For the text-containing cell, return its midpoint in [x, y] coordinate format. 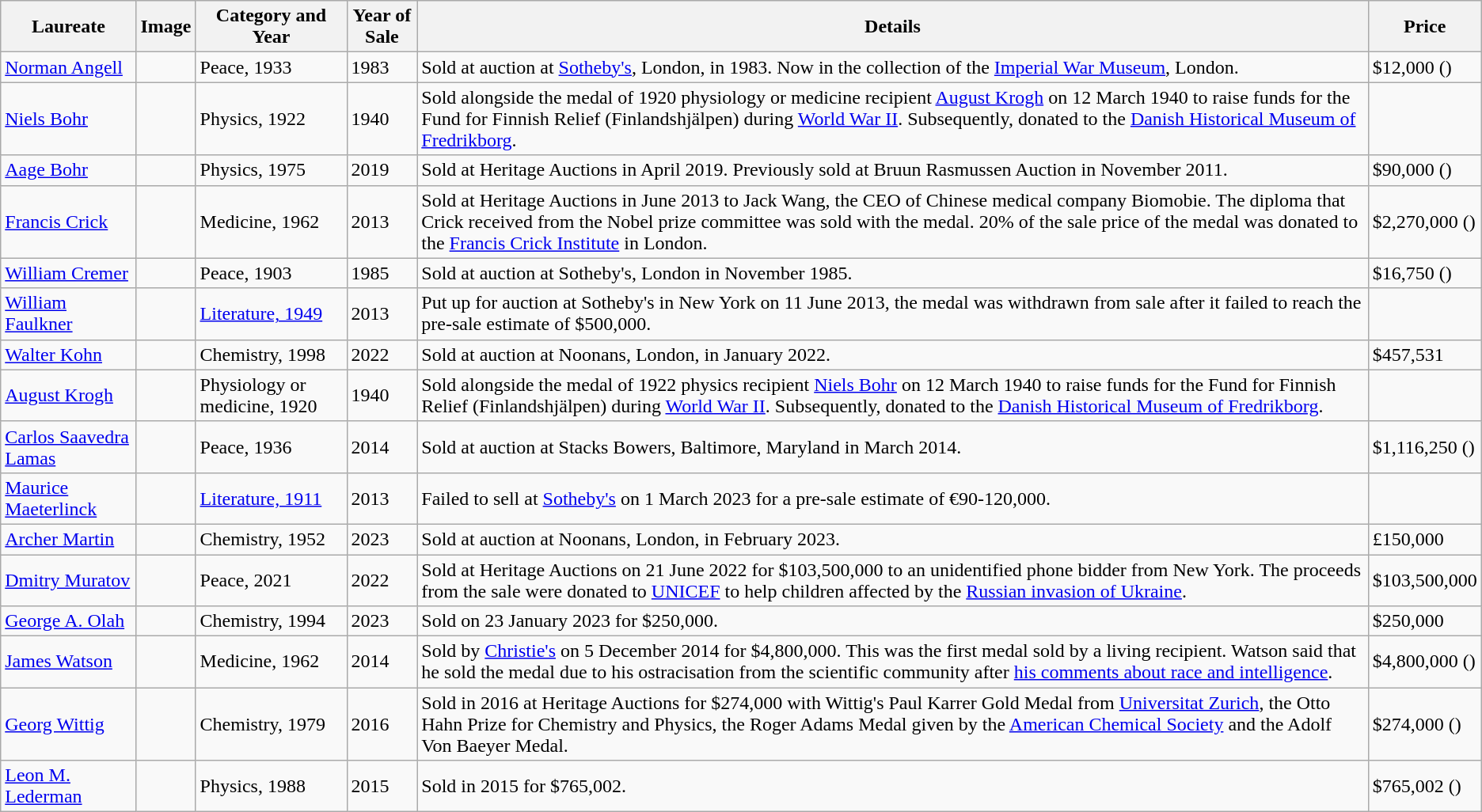
Peace, 2021 [271, 579]
Physics, 1975 [271, 170]
August Krogh [68, 396]
$103,500,000 [1425, 579]
Aage Bohr [68, 170]
Archer Martin [68, 539]
George A. Olah [68, 621]
Sold at auction at Noonans, London, in February 2023. [893, 539]
James Watson [68, 662]
Leon M. Lederman [68, 787]
Category and Year [271, 27]
2016 [382, 724]
Image [166, 27]
Peace, 1936 [271, 446]
Walter Kohn [68, 355]
1985 [382, 273]
$250,000 [1425, 621]
Sold on 23 January 2023 for $250,000. [893, 621]
Sold at auction at Noonans, London, in January 2022. [893, 355]
Chemistry, 1979 [271, 724]
Niels Bohr [68, 119]
Dmitry Muratov [68, 579]
Failed to sell at Sotheby's on 1 March 2023 for a pre-sale estimate of €90-120,000. [893, 499]
Physics, 1922 [271, 119]
2015 [382, 787]
$12,000 () [1425, 67]
Laureate [68, 27]
1983 [382, 67]
Literature, 1949 [271, 313]
Physiology or medicine, 1920 [271, 396]
$4,800,000 () [1425, 662]
Francis Crick [68, 222]
William Faulkner [68, 313]
$765,002 () [1425, 787]
$274,000 () [1425, 724]
William Cremer [68, 273]
2019 [382, 170]
£150,000 [1425, 539]
Sold at auction at Stacks Bowers, Baltimore, Maryland in March 2014. [893, 446]
$1,116,250 () [1425, 446]
Year of Sale [382, 27]
$90,000 () [1425, 170]
Maurice Maeterlinck [68, 499]
Physics, 1988 [271, 787]
$457,531 [1425, 355]
Details [893, 27]
Sold at auction at Sotheby's, London, in 1983. Now in the collection of the Imperial War Museum, London. [893, 67]
Sold at Heritage Auctions in April 2019. Previously sold at Bruun Rasmussen Auction in November 2011. [893, 170]
Sold in 2015 for $765,002. [893, 787]
Literature, 1911 [271, 499]
Chemistry, 1994 [271, 621]
Georg Wittig [68, 724]
Carlos Saavedra Lamas [68, 446]
Price [1425, 27]
$2,270,000 () [1425, 222]
Chemistry, 1998 [271, 355]
Peace, 1903 [271, 273]
$16,750 () [1425, 273]
Sold at auction at Sotheby's, London in November 1985. [893, 273]
Chemistry, 1952 [271, 539]
Norman Angell [68, 67]
Peace, 1933 [271, 67]
